Locate the cell with the specified text and output its (x, y) center coordinate. 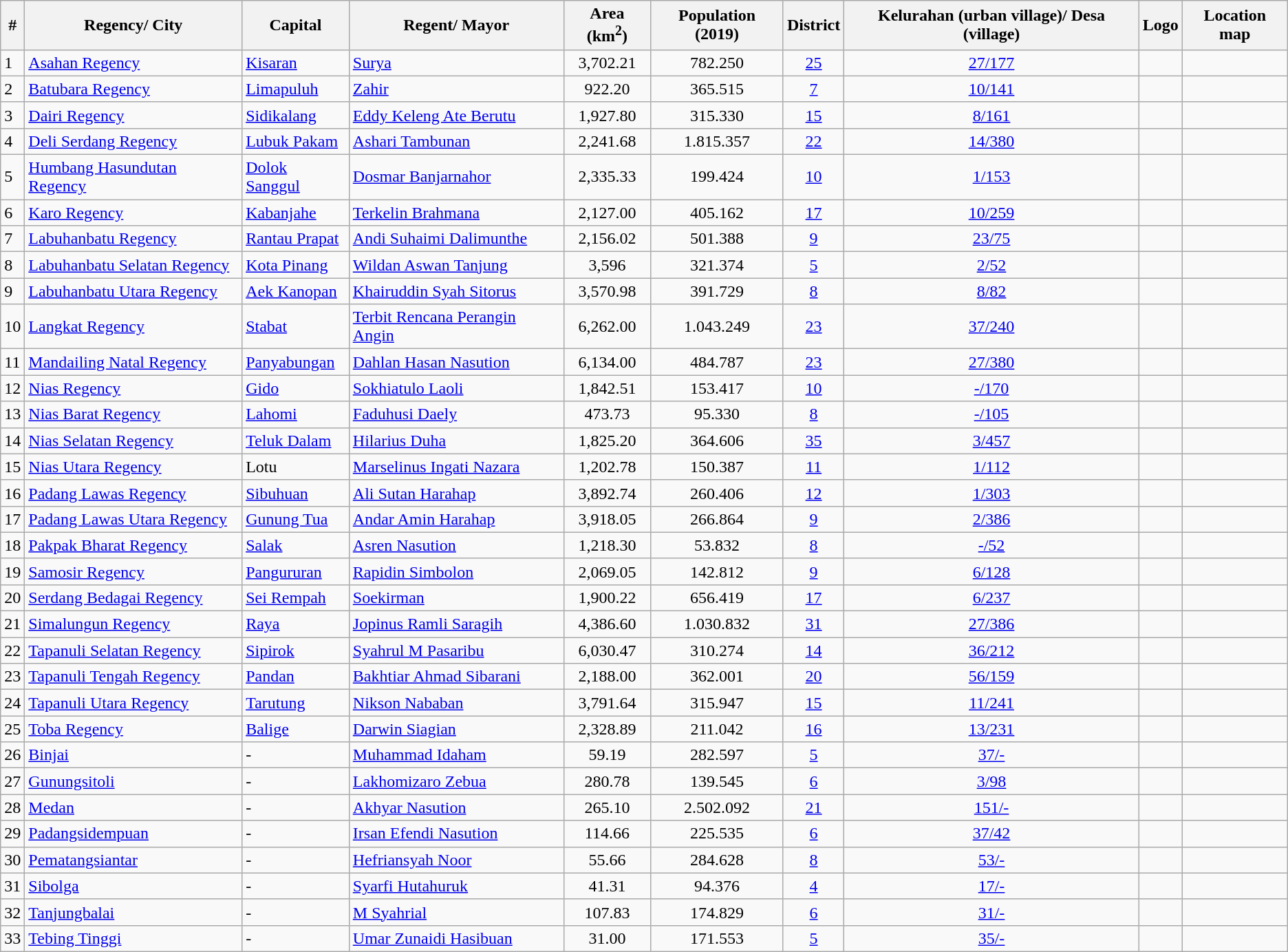
1,825.20 (607, 441)
Mandailing Natal Regency (133, 362)
4,386.60 (607, 624)
-/52 (991, 545)
Andi Suhaimi Dalimunthe (456, 239)
Limapuluh (296, 89)
Karo Regency (133, 213)
922.20 (607, 89)
782.250 (717, 63)
151/- (991, 807)
Nias Selatan Regency (133, 441)
153.417 (717, 388)
Umar Zunaidi Hasibuan (456, 938)
365.515 (717, 89)
Bakhtiar Ahmad Sibarani (456, 677)
1.030.832 (717, 624)
174.829 (717, 912)
265.10 (607, 807)
Faduhusi Daely (456, 414)
3,892.74 (607, 493)
3,791.64 (607, 703)
2,069.05 (607, 571)
Surya (456, 63)
53/- (991, 860)
10/141 (991, 89)
Rantau Prapat (296, 239)
3 (12, 115)
2.502.092 (717, 807)
Kelurahan (urban village)/ Desa (village) (991, 25)
362.001 (717, 677)
310.274 (717, 650)
Jopinus Ramli Saragih (456, 624)
37/240 (991, 326)
225.535 (717, 834)
Andar Amin Harahap (456, 519)
Population (2019) (717, 25)
501.388 (717, 239)
# (12, 25)
Ali Sutan Harahap (456, 493)
1,900.22 (607, 597)
266.864 (717, 519)
Lakhomizaro Zebua (456, 781)
13 (12, 414)
Raya (296, 624)
315.947 (717, 703)
41.31 (607, 886)
2,335.33 (607, 178)
Padangsidempuan (133, 834)
3,596 (607, 265)
Hilarius Duha (456, 441)
405.162 (717, 213)
1/153 (991, 178)
53.832 (717, 545)
35/- (991, 938)
11/241 (991, 703)
1/303 (991, 493)
32 (12, 912)
211.042 (717, 729)
Stabat (296, 326)
2 (12, 89)
33 (12, 938)
3,702.21 (607, 63)
8/82 (991, 291)
Pandan (296, 677)
Sipirok (296, 650)
Binjai (133, 755)
Kisaran (296, 63)
2,156.02 (607, 239)
Balige (296, 729)
Rapidin Simbolon (456, 571)
Sei Rempah (296, 597)
Gunung Tua (296, 519)
Syahrul M Pasaribu (456, 650)
Sidikalang (296, 115)
391.729 (717, 291)
Dosmar Banjarnahor (456, 178)
Labuhanbatu Regency (133, 239)
284.628 (717, 860)
29 (12, 834)
Ashari Tambunan (456, 141)
59.19 (607, 755)
District (813, 25)
Batubara Regency (133, 89)
Regent/ Mayor (456, 25)
95.330 (717, 414)
Wildan Aswan Tanjung (456, 265)
114.66 (607, 834)
150.387 (717, 467)
Sibolga (133, 886)
1 (12, 63)
Gido (296, 388)
1/112 (991, 467)
Zahir (456, 89)
13/231 (991, 729)
280.78 (607, 781)
315.330 (717, 115)
Tapanuli Utara Regency (133, 703)
Kota Pinang (296, 265)
Akhyar Nasution (456, 807)
Gunungsitoli (133, 781)
27/177 (991, 63)
6,134.00 (607, 362)
37/- (991, 755)
Padang Lawas Utara Regency (133, 519)
Nias Utara Regency (133, 467)
Eddy Keleng Ate Berutu (456, 115)
M Syahrial (456, 912)
Nikson Nababan (456, 703)
1,218.30 (607, 545)
26 (12, 755)
94.376 (717, 886)
19 (12, 571)
Toba Regency (133, 729)
171.553 (717, 938)
Pematangsiantar (133, 860)
1.815.357 (717, 141)
Tarutung (296, 703)
-/170 (991, 388)
282.597 (717, 755)
Sokhiatulo Laoli (456, 388)
Capital (296, 25)
Area (km2) (607, 25)
Irsan Efendi Nasution (456, 834)
28 (12, 807)
1,842.51 (607, 388)
Tapanuli Tengah Regency (133, 677)
Teluk Dalam (296, 441)
27 (12, 781)
Regency/ City (133, 25)
260.406 (717, 493)
30 (12, 860)
Hefriansyah Noor (456, 860)
2,188.00 (607, 677)
Dahlan Hasan Nasution (456, 362)
2/386 (991, 519)
6/128 (991, 571)
Tebing Tinggi (133, 938)
Panyabungan (296, 362)
1,927.80 (607, 115)
321.374 (717, 265)
3,570.98 (607, 291)
Asahan Regency (133, 63)
Syarfi Hutahuruk (456, 886)
Logo (1160, 25)
31/- (991, 912)
6,262.00 (607, 326)
Samosir Regency (133, 571)
23/75 (991, 239)
Labuhanbatu Utara Regency (133, 291)
Terbit Rencana Perangin Angin (456, 326)
1,202.78 (607, 467)
31.00 (607, 938)
199.424 (717, 178)
Darwin Siagian (456, 729)
55.66 (607, 860)
Padang Lawas Regency (133, 493)
Humbang Hasundutan Regency (133, 178)
Sibuhuan (296, 493)
107.83 (607, 912)
Khairuddin Syah Sitorus (456, 291)
6/237 (991, 597)
27/386 (991, 624)
Salak (296, 545)
37/42 (991, 834)
Pangururan (296, 571)
17/- (991, 886)
Dairi Regency (133, 115)
2,127.00 (607, 213)
Simalungun Regency (133, 624)
2,328.89 (607, 729)
Dolok Sanggul (296, 178)
35 (813, 441)
3/98 (991, 781)
56/159 (991, 677)
Tapanuli Selatan Regency (133, 650)
36/212 (991, 650)
6,030.47 (607, 650)
Pakpak Bharat Regency (133, 545)
Nias Barat Regency (133, 414)
656.419 (717, 597)
-/105 (991, 414)
3/457 (991, 441)
Langkat Regency (133, 326)
Muhammad Idaham (456, 755)
142.812 (717, 571)
24 (12, 703)
2/52 (991, 265)
27/380 (991, 362)
Aek Kanopan (296, 291)
139.545 (717, 781)
364.606 (717, 441)
Medan (133, 807)
14/380 (991, 141)
Marselinus Ingati Nazara (456, 467)
473.73 (607, 414)
1.043.249 (717, 326)
3,918.05 (607, 519)
10/259 (991, 213)
2,241.68 (607, 141)
Kabanjahe (296, 213)
Asren Nasution (456, 545)
Lubuk Pakam (296, 141)
8/161 (991, 115)
Deli Serdang Regency (133, 141)
Terkelin Brahmana (456, 213)
Location map (1234, 25)
18 (12, 545)
Lahomi (296, 414)
Nias Regency (133, 388)
Soekirman (456, 597)
Labuhanbatu Selatan Regency (133, 265)
484.787 (717, 362)
Lotu (296, 467)
Tanjungbalai (133, 912)
Serdang Bedagai Regency (133, 597)
